Return (X, Y) of the center of cell containing provided text 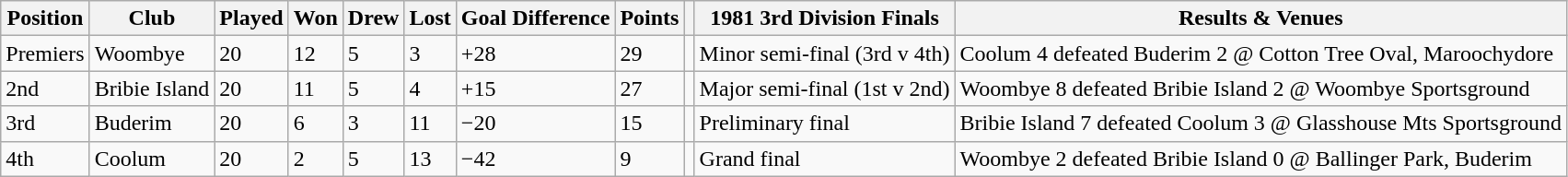
4 (430, 88)
15 (650, 124)
Drew (374, 18)
Results & Venues (1260, 18)
Major semi-final (1st v 2nd) (825, 88)
Position (45, 18)
Woombye 8 defeated Bribie Island 2 @ Woombye Sportsground (1260, 88)
Premiers (45, 53)
Coolum (152, 159)
Won (315, 18)
+28 (536, 53)
Minor semi-final (3rd v 4th) (825, 53)
27 (650, 88)
4th (45, 159)
Bribie Island (152, 88)
Lost (430, 18)
Coolum 4 defeated Buderim 2 @ Cotton Tree Oval, Maroochydore (1260, 53)
3rd (45, 124)
Goal Difference (536, 18)
Bribie Island 7 defeated Coolum 3 @ Glasshouse Mts Sportsground (1260, 124)
−20 (536, 124)
12 (315, 53)
Preliminary final (825, 124)
Played (251, 18)
Points (650, 18)
6 (315, 124)
Buderim (152, 124)
1981 3rd Division Finals (825, 18)
Club (152, 18)
+15 (536, 88)
−42 (536, 159)
13 (430, 159)
9 (650, 159)
Woombye 2 defeated Bribie Island 0 @ Ballinger Park, Buderim (1260, 159)
2 (315, 159)
29 (650, 53)
2nd (45, 88)
Grand final (825, 159)
Woombye (152, 53)
